Return the [x, y] coordinate for the center point of the cell that contains the specified text.  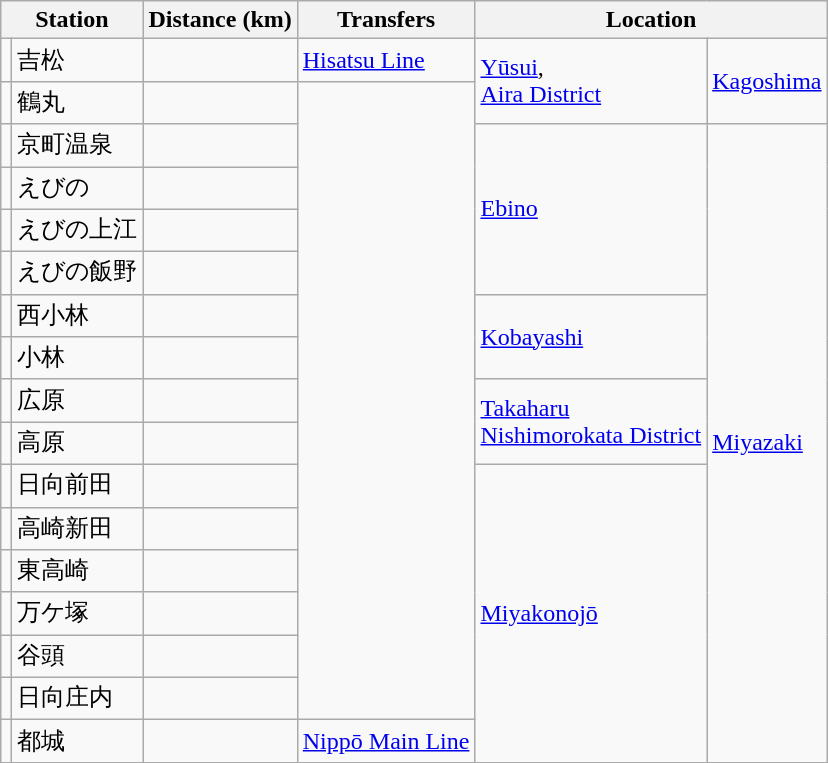
Transfers [386, 20]
Kobayashi [591, 336]
日向庄内 [78, 698]
高原 [78, 444]
高崎新田 [78, 528]
東高崎 [78, 572]
Miyakonojō [591, 613]
Miyazaki [767, 443]
吉松 [78, 60]
TakaharuNishimorokata District [591, 422]
えびの [78, 188]
Yūsui,Aira District [591, 82]
谷頭 [78, 656]
Distance (km) [220, 20]
えびの飯野 [78, 274]
鶴丸 [78, 102]
万ケ塚 [78, 614]
Location [651, 20]
日向前田 [78, 486]
Nippō Main Line [386, 742]
Ebino [591, 209]
広原 [78, 400]
Kagoshima [767, 82]
Hisatsu Line [386, 60]
Station [72, 20]
西小林 [78, 316]
京町温泉 [78, 146]
えびの上江 [78, 230]
都城 [78, 742]
小林 [78, 358]
